Determine the (X, Y) coordinate at the center of the cell enclosing the given text.  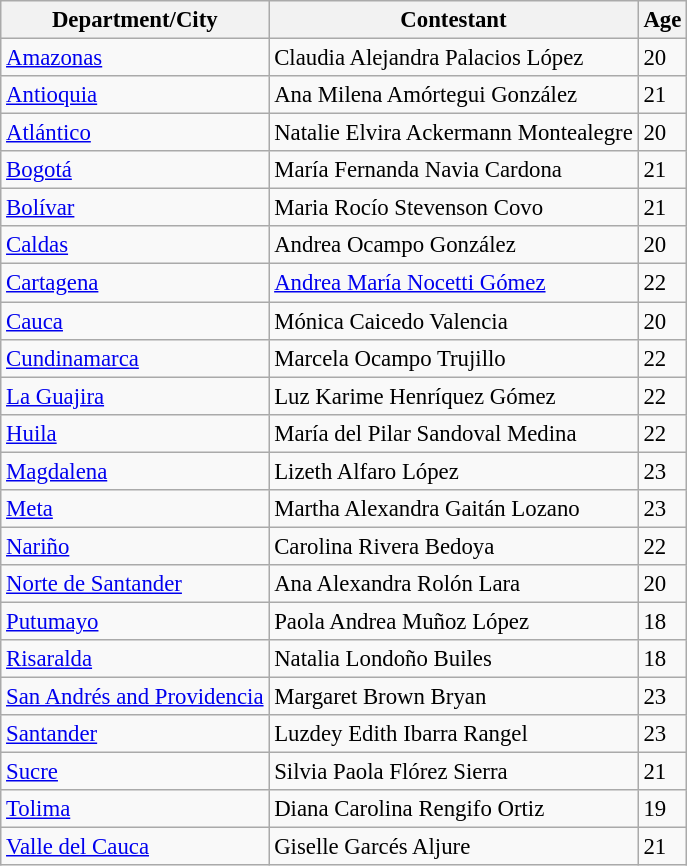
Santander (135, 734)
Martha Alexandra Gaitán Lozano (454, 509)
Mónica Caicedo Valencia (454, 321)
Ana Milena Amórtegui González (454, 95)
Maria Rocío Stevenson Covo (454, 208)
Age (662, 20)
San Andrés and Providencia (135, 697)
19 (662, 809)
Risaralda (135, 659)
Huila (135, 433)
Cartagena (135, 283)
Ana Alexandra Rolón Lara (454, 584)
Silvia Paola Flórez Sierra (454, 772)
Norte de Santander (135, 584)
Paola Andrea Muñoz López (454, 621)
Natalia Londoño Builes (454, 659)
Diana Carolina Rengifo Ortiz (454, 809)
Contestant (454, 20)
Andrea María Nocetti Gómez (454, 283)
Nariño (135, 546)
Putumayo (135, 621)
María Fernanda Navia Cardona (454, 170)
María del Pilar Sandoval Medina (454, 433)
Cauca (135, 321)
Valle del Cauca (135, 847)
Antioquia (135, 95)
Bogotá (135, 170)
Sucre (135, 772)
Claudia Alejandra Palacios López (454, 58)
La Guajira (135, 396)
Cundinamarca (135, 358)
Natalie Elvira Ackermann Montealegre (454, 133)
Department/City (135, 20)
Meta (135, 509)
Luzdey Edith Ibarra Rangel (454, 734)
Atlántico (135, 133)
Amazonas (135, 58)
Luz Karime Henríquez Gómez (454, 396)
Caldas (135, 245)
Giselle Garcés Aljure (454, 847)
Magdalena (135, 471)
Andrea Ocampo González (454, 245)
Marcela Ocampo Trujillo (454, 358)
Carolina Rivera Bedoya (454, 546)
Margaret Brown Bryan (454, 697)
Tolima (135, 809)
Lizeth Alfaro López (454, 471)
Bolívar (135, 208)
